For the text-containing cell, return its midpoint in [x, y] coordinate format. 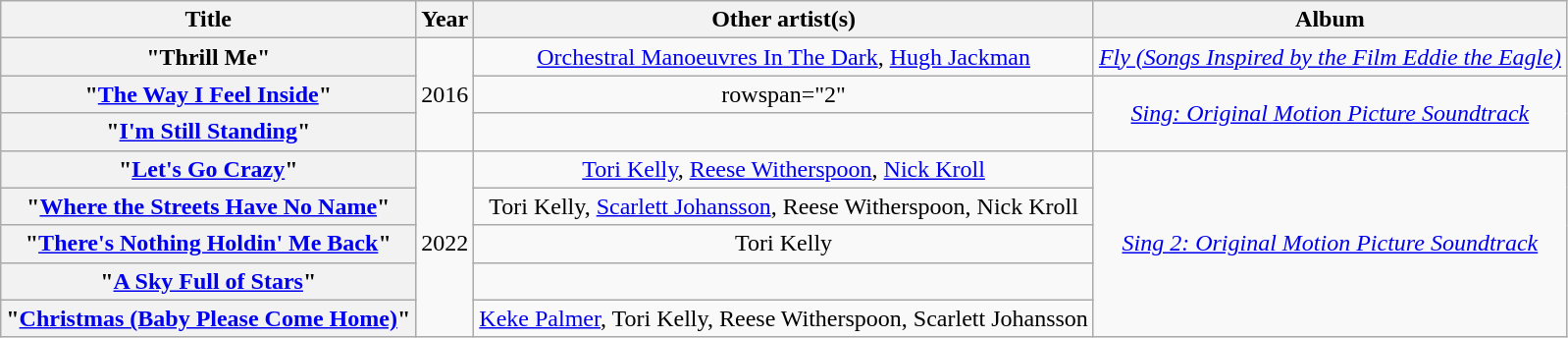
Album [1330, 20]
"There's Nothing Holdin' Me Back" [208, 244]
"Christmas (Baby Please Come Home)" [208, 318]
Keke Palmer, Tori Kelly, Reese Witherspoon, Scarlett Johansson [784, 318]
2022 [445, 244]
"The Way I Feel Inside" [208, 94]
Tori Kelly, Scarlett Johansson, Reese Witherspoon, Nick Kroll [784, 206]
"Thrill Me" [208, 57]
rowspan="2" [784, 94]
Sing 2: Original Motion Picture Soundtrack [1330, 244]
Orchestral Manoeuvres In The Dark, Hugh Jackman [784, 57]
"I'm Still Standing" [208, 132]
Tori Kelly [784, 244]
"Where the Streets Have No Name" [208, 206]
Year [445, 20]
2016 [445, 94]
Other artist(s) [784, 20]
"Let's Go Crazy" [208, 169]
Sing: Original Motion Picture Soundtrack [1330, 113]
"A Sky Full of Stars" [208, 281]
Fly (Songs Inspired by the Film Eddie the Eagle) [1330, 57]
Title [208, 20]
Tori Kelly, Reese Witherspoon, Nick Kroll [784, 169]
